Detect which cell encompasses the target text, then output its (x, y) center coordinate. 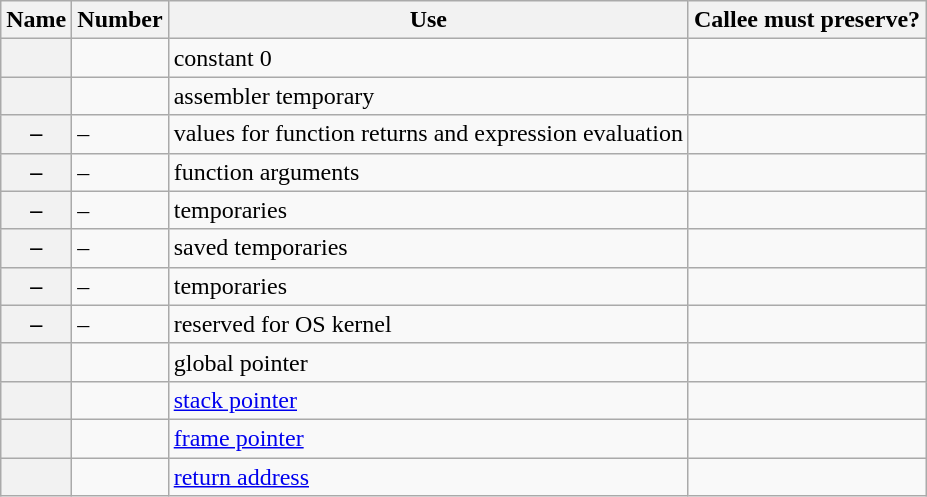
Use (428, 20)
return address (428, 477)
global pointer (428, 362)
saved temporaries (428, 248)
Name (36, 20)
Callee must preserve? (806, 20)
reserved for OS kernel (428, 324)
values for function returns and expression evaluation (428, 134)
constant 0 (428, 58)
assembler temporary (428, 96)
stack pointer (428, 400)
frame pointer (428, 438)
function arguments (428, 172)
Number (120, 20)
